Capture the cell that displays the provided text and extract its [x, y] central coordinate. 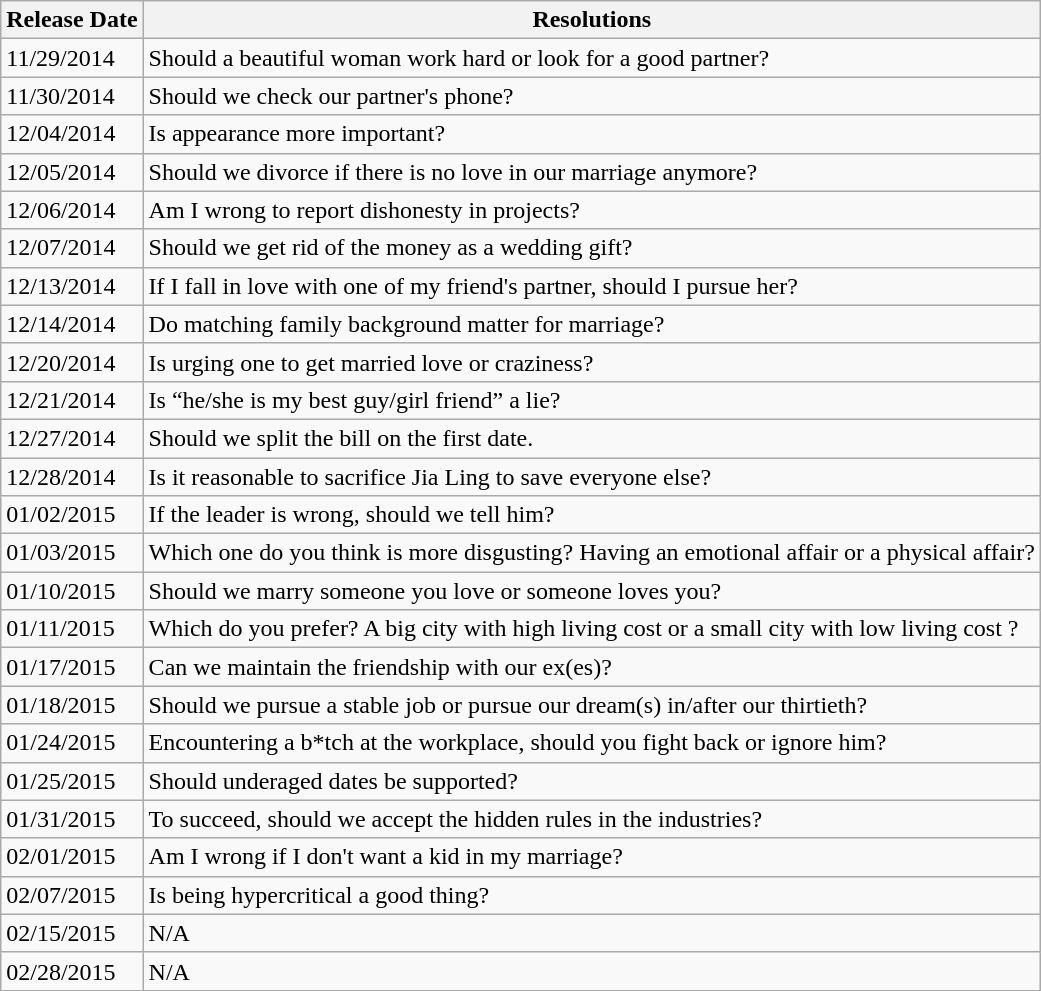
Is “he/she is my best guy/girl friend” a lie? [592, 400]
01/10/2015 [72, 591]
Encountering a b*tch at the workplace, should you fight back or ignore him? [592, 743]
Resolutions [592, 20]
Is urging one to get married love or craziness? [592, 362]
12/21/2014 [72, 400]
12/14/2014 [72, 324]
Should we check our partner's phone? [592, 96]
02/28/2015 [72, 971]
11/29/2014 [72, 58]
01/02/2015 [72, 515]
If the leader is wrong, should we tell him? [592, 515]
Release Date [72, 20]
Which one do you think is more disgusting? Having an emotional affair or a physical affair? [592, 553]
01/17/2015 [72, 667]
Should a beautiful woman work hard or look for a good partner? [592, 58]
Can we maintain the friendship with our ex(es)? [592, 667]
Do matching family background matter for marriage? [592, 324]
Should we get rid of the money as a wedding gift? [592, 248]
Is being hypercritical a good thing? [592, 895]
01/24/2015 [72, 743]
Should underaged dates be supported? [592, 781]
12/04/2014 [72, 134]
Is appearance more important? [592, 134]
01/11/2015 [72, 629]
12/13/2014 [72, 286]
12/28/2014 [72, 477]
Am I wrong to report dishonesty in projects? [592, 210]
Should we marry someone you love or someone loves you? [592, 591]
02/15/2015 [72, 933]
If I fall in love with one of my friend's partner, should I pursue her? [592, 286]
Am I wrong if I don't want a kid in my marriage? [592, 857]
12/06/2014 [72, 210]
01/25/2015 [72, 781]
12/27/2014 [72, 438]
Is it reasonable to sacrifice Jia Ling to save everyone else? [592, 477]
Should we divorce if there is no love in our marriage anymore? [592, 172]
To succeed, should we accept the hidden rules in the industries? [592, 819]
11/30/2014 [72, 96]
Which do you prefer? A big city with high living cost or a small city with low living cost ? [592, 629]
02/07/2015 [72, 895]
12/20/2014 [72, 362]
01/31/2015 [72, 819]
Should we pursue a stable job or pursue our dream(s) in/after our thirtieth? [592, 705]
01/03/2015 [72, 553]
Should we split the bill on the first date. [592, 438]
02/01/2015 [72, 857]
01/18/2015 [72, 705]
12/05/2014 [72, 172]
12/07/2014 [72, 248]
